Find where the given text appears and provide that cell's center as [X, Y] coordinate. 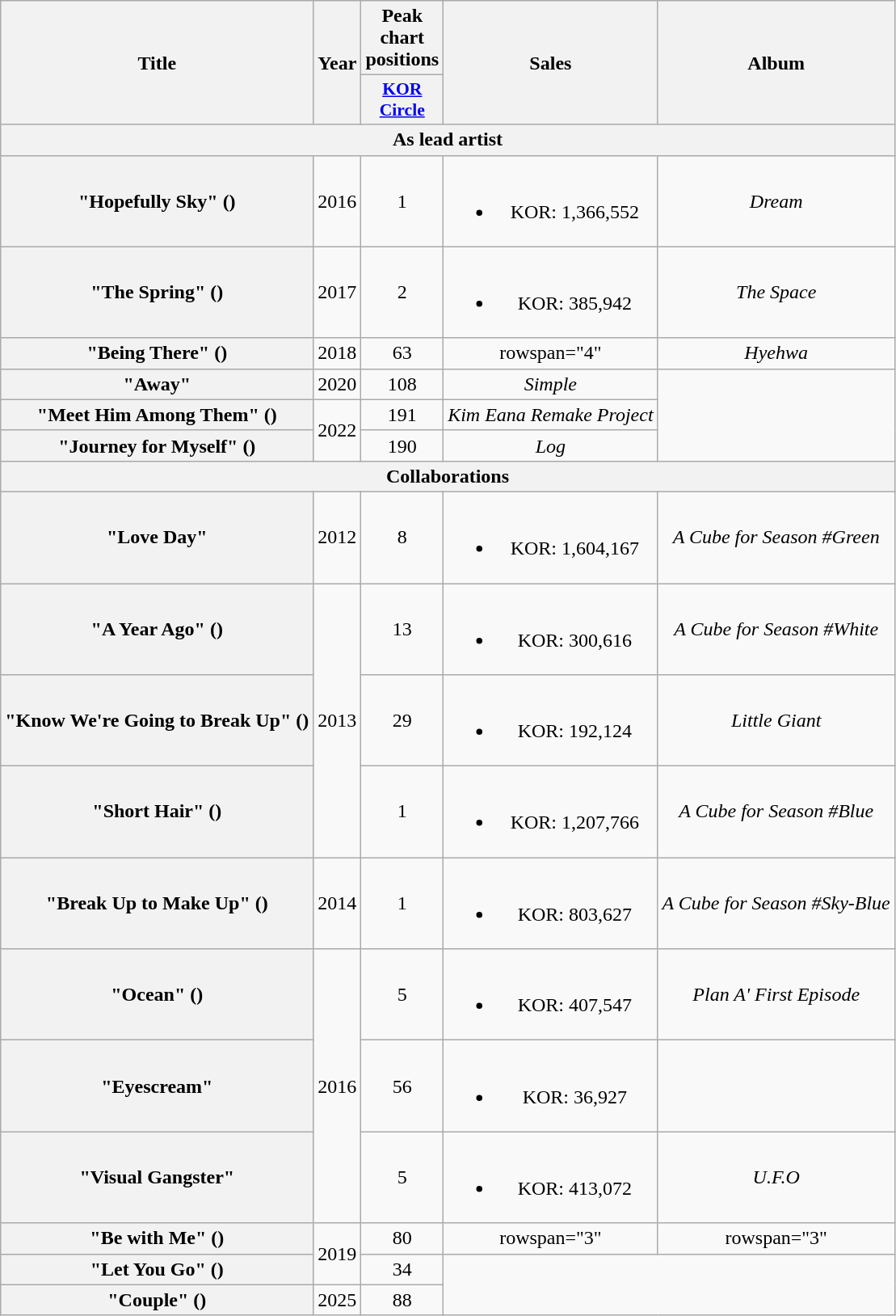
"Know We're Going to Break Up" () [157, 721]
"Ocean" () [157, 994]
A Cube for Season #White [776, 629]
KOR: 1,604,167 [551, 537]
A Cube for Season #Sky-Blue [776, 904]
KOR: 413,072 [551, 1177]
63 [402, 353]
2 [402, 293]
2012 [338, 537]
2022 [338, 430]
80 [402, 1238]
"Be with Me" () [157, 1238]
88 [402, 1300]
KOR: 300,616 [551, 629]
Little Giant [776, 721]
34 [402, 1269]
8 [402, 537]
"Couple" () [157, 1300]
KORCircle [402, 100]
2018 [338, 353]
"Away" [157, 384]
"Love Day" [157, 537]
29 [402, 721]
"Short Hair" () [157, 812]
Year [338, 63]
KOR: 192,124 [551, 721]
KOR: 407,547 [551, 994]
13 [402, 629]
"Break Up to Make Up" () [157, 904]
KOR: 385,942 [551, 293]
Hyehwa [776, 353]
"Being There" () [157, 353]
Plan A' First Episode [776, 994]
Dream [776, 200]
Kim Eana Remake Project [551, 415]
Peak chart positions [402, 38]
108 [402, 384]
"Visual Gangster" [157, 1177]
KOR: 803,627 [551, 904]
"Meet Him Among Them" () [157, 415]
A Cube for Season #Green [776, 537]
"Journey for Myself" () [157, 445]
2013 [338, 721]
KOR: 36,927 [551, 1086]
rowspan="4" [551, 353]
190 [402, 445]
2014 [338, 904]
191 [402, 415]
2025 [338, 1300]
"Eyescream" [157, 1086]
"A Year Ago" () [157, 629]
The Space [776, 293]
Sales [551, 63]
KOR: 1,207,766 [551, 812]
2017 [338, 293]
KOR: 1,366,552 [551, 200]
A Cube for Season #Blue [776, 812]
Title [157, 63]
U.F.O [776, 1177]
2019 [338, 1254]
"Let You Go" () [157, 1269]
As lead artist [448, 140]
2020 [338, 384]
Album [776, 63]
56 [402, 1086]
"Hopefully Sky" () [157, 200]
Collaborations [448, 476]
"The Spring" () [157, 293]
Log [551, 445]
Simple [551, 384]
